Locate the cell with the specified text and output its (X, Y) center coordinate. 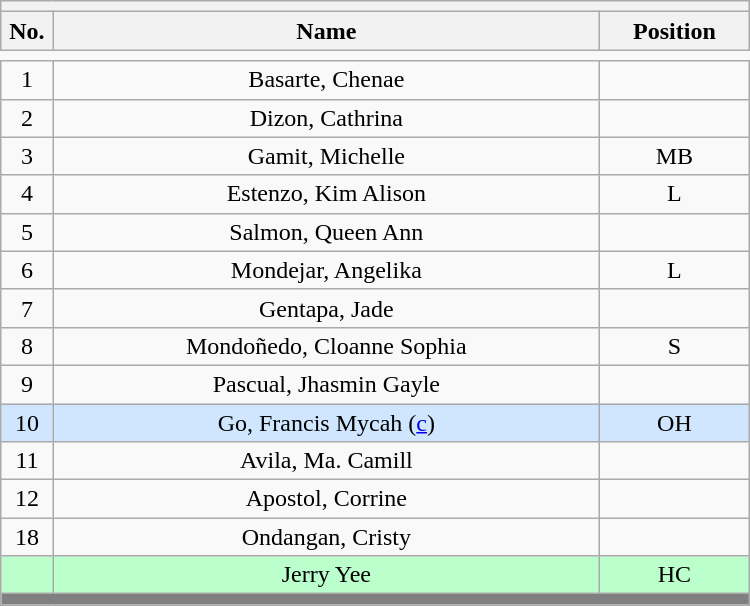
Estenzo, Kim Alison (326, 194)
Basarte, Chenae (326, 80)
Avila, Ma. Camill (326, 461)
Mondoñedo, Cloanne Sophia (326, 346)
18 (27, 537)
Jerry Yee (326, 575)
7 (27, 308)
Gamit, Michelle (326, 156)
HC (675, 575)
8 (27, 346)
Go, Francis Mycah (c) (326, 423)
Ondangan, Cristy (326, 537)
5 (27, 232)
2 (27, 118)
Position (675, 31)
1 (27, 80)
MB (675, 156)
Pascual, Jhasmin Gayle (326, 384)
Gentapa, Jade (326, 308)
10 (27, 423)
3 (27, 156)
Apostol, Corrine (326, 499)
Salmon, Queen Ann (326, 232)
S (675, 346)
4 (27, 194)
OH (675, 423)
6 (27, 270)
9 (27, 384)
11 (27, 461)
12 (27, 499)
Mondejar, Angelika (326, 270)
No. (27, 31)
Name (326, 31)
Dizon, Cathrina (326, 118)
